Capture the cell that displays the provided text and extract its (x, y) central coordinate. 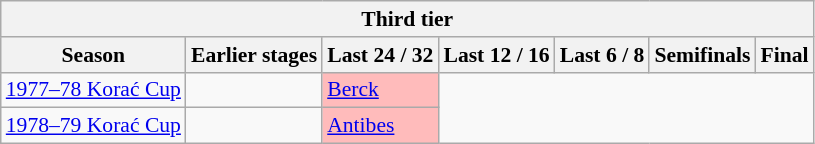
1978–79 Korać Cup (94, 126)
Third tier (408, 19)
Last 12 / 16 (496, 55)
1977–78 Korać Cup (94, 90)
Last 24 / 32 (380, 55)
Final (784, 55)
Season (94, 55)
Semifinals (702, 55)
Berck (380, 90)
Antibes (380, 126)
Last 6 / 8 (602, 55)
Earlier stages (254, 55)
